Identify which cell holds the provided text, then report its [X, Y] central coordinate. 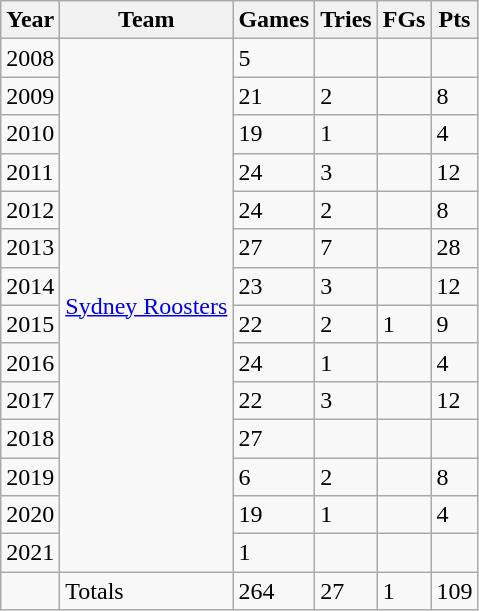
21 [274, 96]
2021 [30, 553]
264 [274, 591]
2010 [30, 134]
Totals [146, 591]
2008 [30, 58]
9 [454, 324]
2018 [30, 438]
Year [30, 20]
2011 [30, 172]
2017 [30, 400]
Tries [346, 20]
Sydney Roosters [146, 306]
2009 [30, 96]
2014 [30, 286]
23 [274, 286]
2015 [30, 324]
2019 [30, 477]
2012 [30, 210]
2020 [30, 515]
5 [274, 58]
Games [274, 20]
2013 [30, 248]
7 [346, 248]
Pts [454, 20]
FGs [404, 20]
28 [454, 248]
Team [146, 20]
109 [454, 591]
2016 [30, 362]
6 [274, 477]
